Capture the cell that displays the provided text and extract its [X, Y] central coordinate. 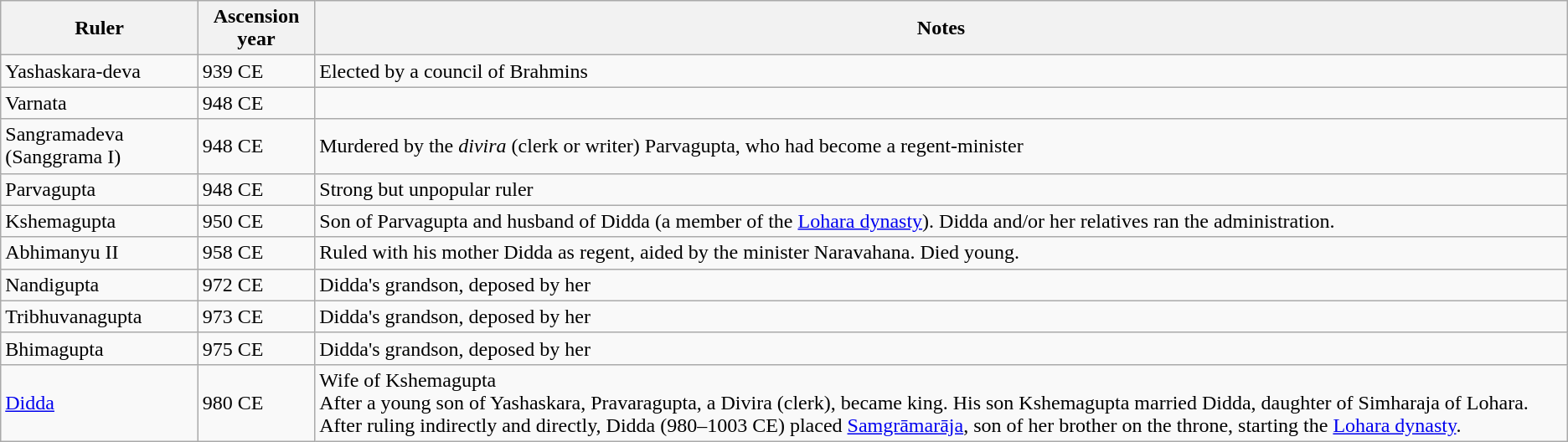
Elected by a council of Brahmins [941, 71]
Yashaskara-deva [100, 71]
972 CE [256, 285]
Bhimagupta [100, 348]
Notes [941, 28]
Ascension year [256, 28]
Didda [100, 403]
Abhimanyu II [100, 253]
Kshemagupta [100, 221]
Sangramadeva (Sanggrama I) [100, 146]
Ruled with his mother Didda as regent, aided by the minister Naravahana. Died young. [941, 253]
Murdered by the divira (clerk or writer) Parvagupta, who had become a regent-minister [941, 146]
Ruler [100, 28]
973 CE [256, 316]
958 CE [256, 253]
950 CE [256, 221]
Strong but unpopular ruler [941, 189]
Tribhuvanagupta [100, 316]
975 CE [256, 348]
939 CE [256, 71]
Son of Parvagupta and husband of Didda (a member of the Lohara dynasty). Didda and/or her relatives ran the administration. [941, 221]
Nandigupta [100, 285]
980 CE [256, 403]
Parvagupta [100, 189]
Varnata [100, 103]
